Provide the (x, y) coordinate of the cell's center where the given text is located.  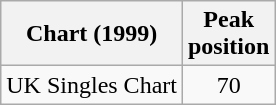
Chart (1999) (92, 34)
70 (228, 85)
UK Singles Chart (92, 85)
Peakposition (228, 34)
